Scan for the cell matching the given text and deliver its [x, y] coordinate at center. 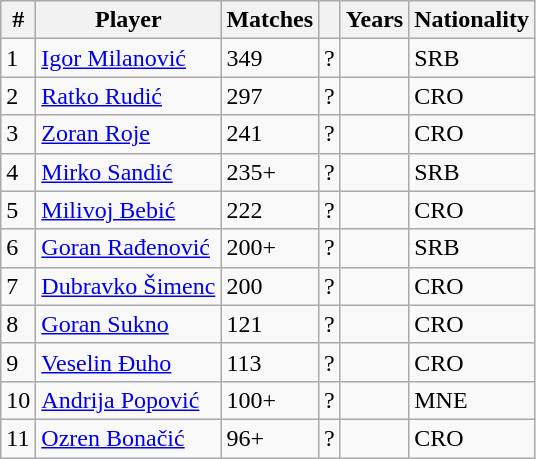
Mirko Sandić [128, 172]
Years [374, 20]
222 [270, 210]
100+ [270, 400]
Goran Rađenović [128, 248]
Veselin Đuho [128, 362]
121 [270, 324]
Matches [270, 20]
Ratko Rudić [128, 96]
349 [270, 58]
96+ [270, 438]
Zoran Roje [128, 134]
Nationality [472, 20]
8 [18, 324]
200+ [270, 248]
# [18, 20]
113 [270, 362]
MNE [472, 400]
4 [18, 172]
Goran Sukno [128, 324]
Igor Milanović [128, 58]
9 [18, 362]
11 [18, 438]
2 [18, 96]
Player [128, 20]
241 [270, 134]
Andrija Popović [128, 400]
3 [18, 134]
10 [18, 400]
1 [18, 58]
235+ [270, 172]
7 [18, 286]
Dubravko Šimenc [128, 286]
200 [270, 286]
Ozren Bonačić [128, 438]
297 [270, 96]
Milivoj Bebić [128, 210]
5 [18, 210]
6 [18, 248]
